From the cell containing the given text, extract its center point as (x, y) coordinate. 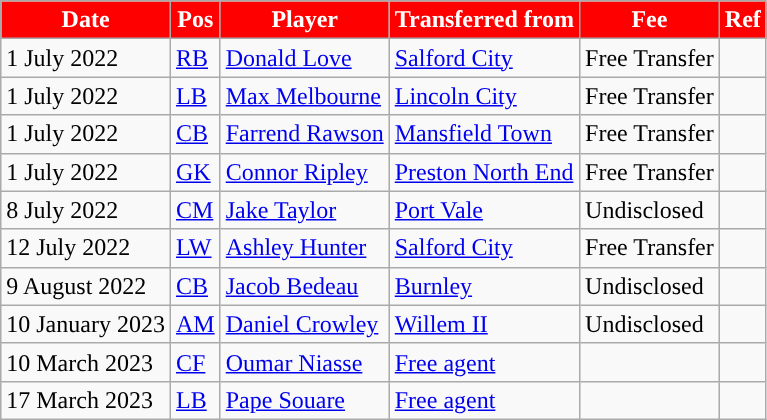
RB (195, 58)
Jake Taylor (304, 210)
Date (86, 20)
Pape Souare (304, 400)
9 August 2022 (86, 286)
Lincoln City (484, 96)
Burnley (484, 286)
Daniel Crowley (304, 324)
Willem II (484, 324)
17 March 2023 (86, 400)
CF (195, 362)
Transferred from (484, 20)
CM (195, 210)
Port Vale (484, 210)
Ref (742, 20)
10 March 2023 (86, 362)
Pos (195, 20)
Jacob Bedeau (304, 286)
Max Melbourne (304, 96)
8 July 2022 (86, 210)
Farrend Rawson (304, 134)
Ashley Hunter (304, 248)
10 January 2023 (86, 324)
Mansfield Town (484, 134)
AM (195, 324)
Connor Ripley (304, 172)
12 July 2022 (86, 248)
Player (304, 20)
LW (195, 248)
GK (195, 172)
Donald Love (304, 58)
Preston North End (484, 172)
Oumar Niasse (304, 362)
Fee (650, 20)
